Pinpoint the cell where the given text exists, returning its (x, y) midpoint coordinate. 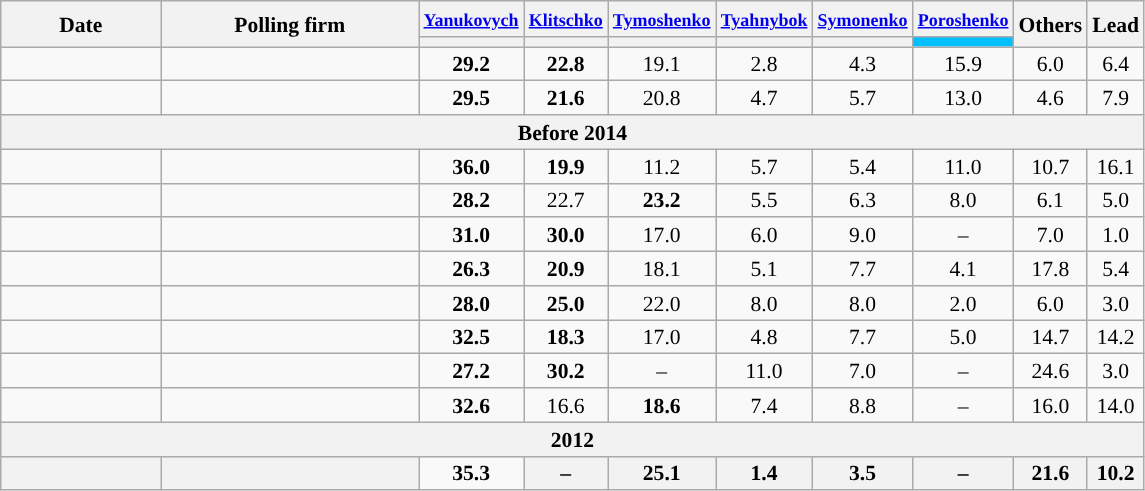
18.6 (662, 405)
7.9 (1116, 98)
30.0 (566, 235)
2.0 (964, 303)
18.3 (566, 337)
Tyahnybok (764, 19)
3.5 (862, 473)
8.8 (862, 405)
5.5 (764, 200)
6.4 (1116, 64)
35.3 (470, 473)
4.7 (764, 98)
7.4 (764, 405)
22.8 (566, 64)
25.1 (662, 473)
4.3 (862, 64)
29.5 (470, 98)
28.0 (470, 303)
31.0 (470, 235)
Polling firm (290, 24)
32.5 (470, 337)
1.0 (1116, 235)
16.6 (566, 405)
16.0 (1050, 405)
6.1 (1050, 200)
18.1 (662, 269)
24.6 (1050, 371)
19.1 (662, 64)
28.2 (470, 200)
22.0 (662, 303)
2012 (572, 439)
10.2 (1116, 473)
27.2 (470, 371)
17.8 (1050, 269)
23.2 (662, 200)
Symonenko (862, 19)
14.2 (1116, 337)
36.0 (470, 166)
26.3 (470, 269)
22.7 (566, 200)
4.6 (1050, 98)
29.2 (470, 64)
2.8 (764, 64)
11.2 (662, 166)
Lead (1116, 24)
Yanukovych (470, 19)
10.7 (1050, 166)
Tymoshenko (662, 19)
14.0 (1116, 405)
5.1 (764, 269)
20.8 (662, 98)
Date (81, 24)
Poroshenko (964, 19)
6.3 (862, 200)
Others (1050, 24)
25.0 (566, 303)
32.6 (470, 405)
9.0 (862, 235)
14.7 (1050, 337)
19.9 (566, 166)
16.1 (1116, 166)
15.9 (964, 64)
1.4 (764, 473)
4.1 (964, 269)
4.8 (764, 337)
Before 2014 (572, 132)
Klitschko (566, 19)
20.9 (566, 269)
30.2 (566, 371)
13.0 (964, 98)
